Scan for the cell matching the given text and deliver its (X, Y) coordinate at center. 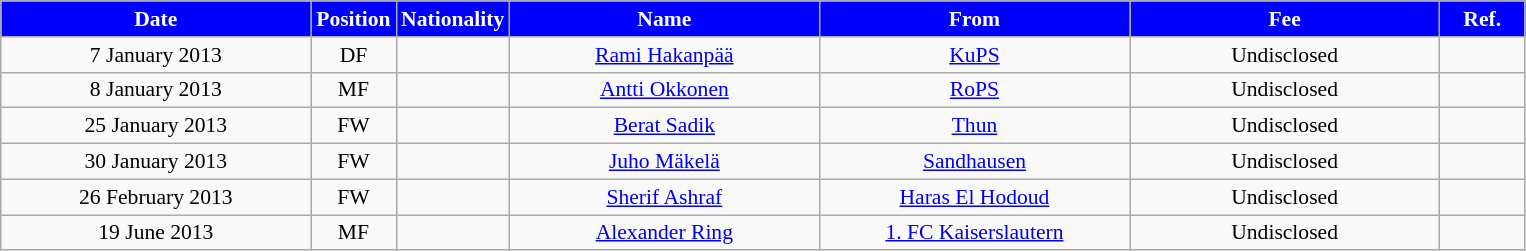
Rami Hakanpää (664, 55)
Sandhausen (974, 162)
1. FC Kaiserslautern (974, 233)
DF (354, 55)
RoPS (974, 90)
Ref. (1482, 19)
Berat Sadik (664, 126)
25 January 2013 (156, 126)
Position (354, 19)
Name (664, 19)
Fee (1285, 19)
30 January 2013 (156, 162)
Haras El Hodoud (974, 197)
8 January 2013 (156, 90)
26 February 2013 (156, 197)
KuPS (974, 55)
Nationality (452, 19)
Thun (974, 126)
Date (156, 19)
Antti Okkonen (664, 90)
Juho Mäkelä (664, 162)
19 June 2013 (156, 233)
Sherif Ashraf (664, 197)
Alexander Ring (664, 233)
From (974, 19)
7 January 2013 (156, 55)
